Find where the given text appears and provide that cell's center as (X, Y) coordinate. 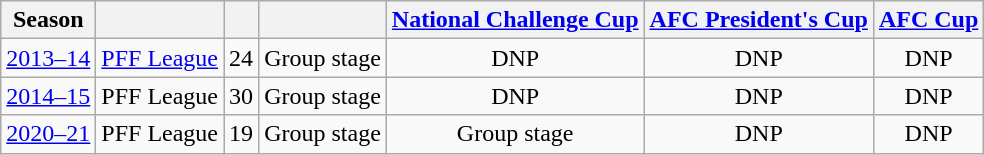
National Challenge Cup (515, 20)
24 (242, 58)
2013–14 (48, 58)
AFC Cup (928, 20)
19 (242, 134)
2020–21 (48, 134)
Season (48, 20)
2014–15 (48, 96)
30 (242, 96)
AFC President's Cup (758, 20)
